Pinpoint the cell where the given text exists, returning its [X, Y] midpoint coordinate. 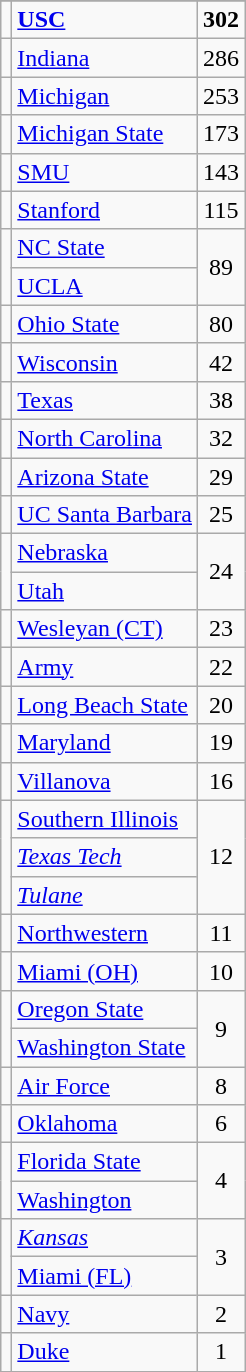
Army [105, 667]
Nebraska [105, 553]
Utah [105, 591]
North Carolina [105, 438]
Northwestern [105, 933]
Washington [105, 1200]
25 [220, 515]
32 [220, 438]
2 [220, 1314]
Duke [105, 1352]
16 [220, 781]
Florida State [105, 1162]
22 [220, 667]
Texas Tech [105, 857]
143 [220, 172]
12 [220, 857]
4 [220, 1181]
23 [220, 629]
Kansas [105, 1238]
Michigan State [105, 134]
Texas [105, 400]
253 [220, 96]
NC State [105, 248]
Oregon State [105, 1009]
Miami (OH) [105, 971]
Southern Illinois [105, 819]
USC [105, 20]
Michigan [105, 96]
89 [220, 267]
Navy [105, 1314]
24 [220, 572]
42 [220, 362]
Oklahoma [105, 1124]
Ohio State [105, 324]
8 [220, 1085]
10 [220, 971]
11 [220, 933]
38 [220, 400]
302 [220, 20]
9 [220, 1028]
SMU [105, 172]
286 [220, 58]
Wisconsin [105, 362]
1 [220, 1352]
173 [220, 134]
Washington State [105, 1047]
Air Force [105, 1085]
Arizona State [105, 477]
3 [220, 1257]
6 [220, 1124]
19 [220, 743]
Maryland [105, 743]
Long Beach State [105, 705]
Indiana [105, 58]
UC Santa Barbara [105, 515]
29 [220, 477]
20 [220, 705]
Tulane [105, 895]
Villanova [105, 781]
UCLA [105, 286]
115 [220, 210]
80 [220, 324]
Wesleyan (CT) [105, 629]
Miami (FL) [105, 1276]
Stanford [105, 210]
